Find where the given text appears and provide that cell's center as [x, y] coordinate. 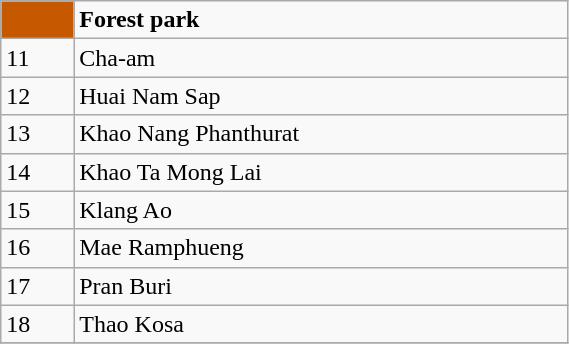
Cha-am [321, 58]
18 [38, 324]
Pran Buri [321, 286]
Khao Ta Mong Lai [321, 172]
17 [38, 286]
Khao Nang Phanthurat [321, 134]
Huai Nam Sap [321, 96]
Thao Kosa [321, 324]
12 [38, 96]
13 [38, 134]
11 [38, 58]
Mae Ramphueng [321, 248]
Forest park [321, 20]
16 [38, 248]
15 [38, 210]
Klang Ao [321, 210]
14 [38, 172]
